Extract the [X, Y] coordinate from the center of the cell holding the provided text.  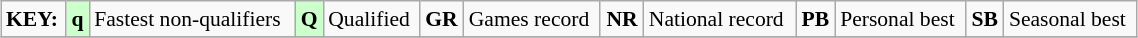
GR [442, 19]
Games record [532, 19]
PB [816, 19]
NR [622, 19]
Fastest non-qualifiers [192, 19]
Seasonal best [1070, 19]
KEY: [34, 19]
SB [985, 19]
Q [309, 19]
q [78, 19]
Personal best [900, 19]
Qualified [371, 19]
National record [720, 19]
